Find where the given text appears and provide that cell's center as (x, y) coordinate. 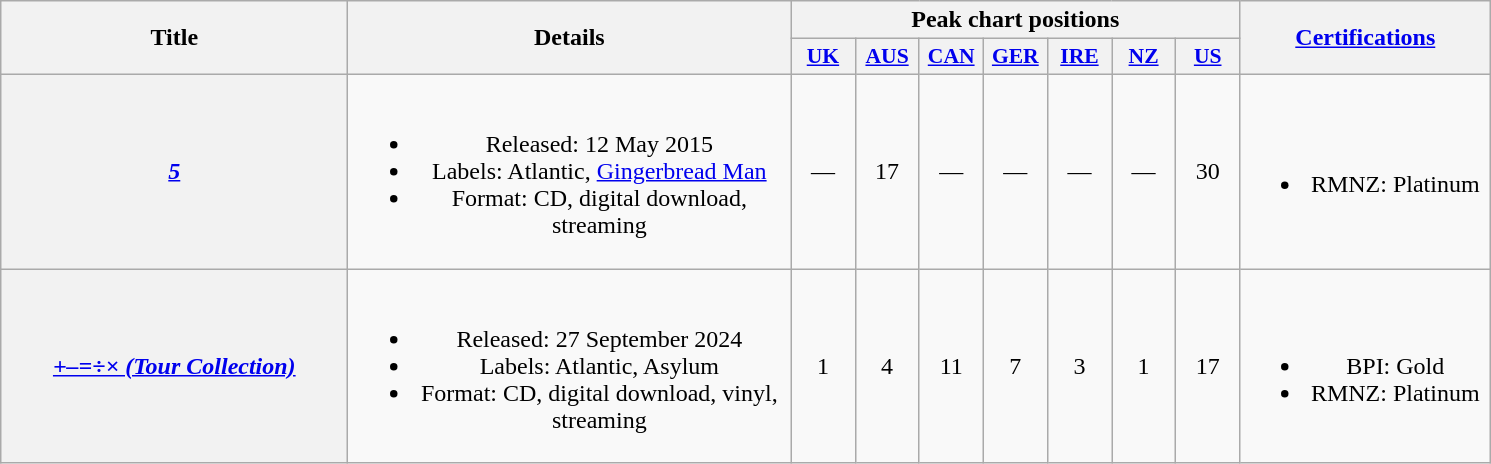
Title (174, 38)
Details (570, 38)
US (1208, 57)
Peak chart positions (1016, 20)
IRE (1079, 57)
+–=÷× (Tour Collection) (174, 365)
GER (1015, 57)
BPI: GoldRMNZ: Platinum (1366, 365)
3 (1079, 365)
Certifications (1366, 38)
30 (1208, 171)
Released: 27 September 2024Labels: Atlantic, AsylumFormat: CD, digital download, vinyl, streaming (570, 365)
4 (887, 365)
5 (174, 171)
NZ (1144, 57)
Released: 12 May 2015Labels: Atlantic, Gingerbread ManFormat: CD, digital download, streaming (570, 171)
CAN (951, 57)
11 (951, 365)
RMNZ: Platinum (1366, 171)
UK (823, 57)
AUS (887, 57)
7 (1015, 365)
